Locate the cell with the specified text and output its (X, Y) center coordinate. 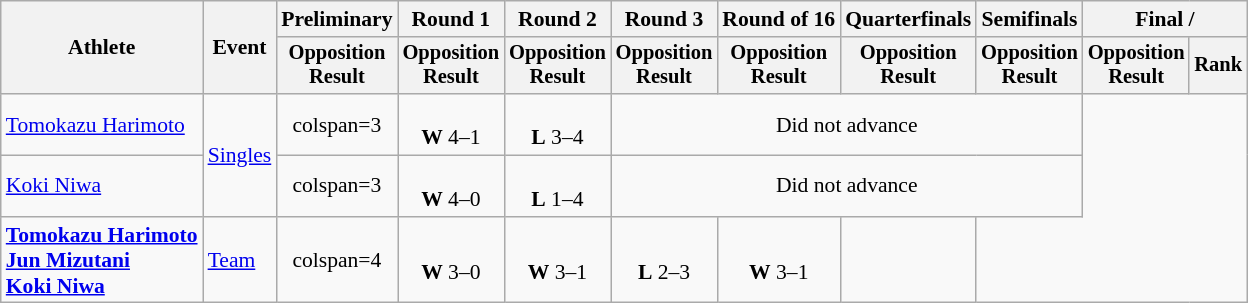
Round 1 (452, 19)
Tomokazu Harimoto (102, 124)
Round 2 (558, 19)
W 4–0 (452, 186)
W 4–1 (452, 124)
Preliminary (336, 19)
L 3–4 (558, 124)
Round of 16 (778, 19)
Event (240, 48)
Athlete (102, 48)
Semifinals (1030, 19)
Quarterfinals (908, 19)
Singles (240, 155)
Round 3 (664, 19)
Final / (1165, 19)
Koki Niwa (102, 186)
Rank (1218, 66)
L 1–4 (558, 186)
